Find where the given text appears and provide that cell's center as [X, Y] coordinate. 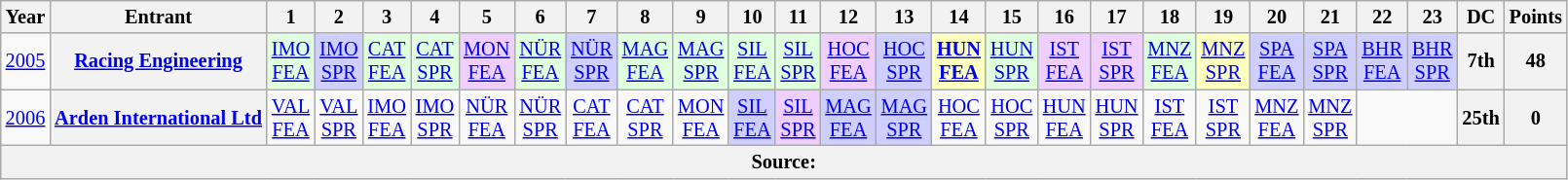
5 [487, 17]
3 [386, 17]
12 [847, 17]
20 [1276, 17]
VALSPR [339, 118]
11 [798, 17]
1 [290, 17]
Arden International Ltd [158, 118]
14 [958, 17]
DC [1481, 17]
8 [645, 17]
19 [1223, 17]
21 [1330, 17]
18 [1169, 17]
2005 [25, 61]
17 [1117, 17]
Source: [784, 162]
Entrant [158, 17]
16 [1064, 17]
22 [1382, 17]
15 [1012, 17]
6 [540, 17]
Year [25, 17]
Racing Engineering [158, 61]
BHRSPR [1433, 61]
2006 [25, 118]
0 [1536, 118]
2 [339, 17]
SPAFEA [1276, 61]
VALFEA [290, 118]
BHRFEA [1382, 61]
7th [1481, 61]
23 [1433, 17]
13 [904, 17]
SPASPR [1330, 61]
25th [1481, 118]
7 [592, 17]
48 [1536, 61]
4 [434, 17]
10 [752, 17]
9 [701, 17]
Points [1536, 17]
